From the cell containing the given text, extract its center point as [X, Y] coordinate. 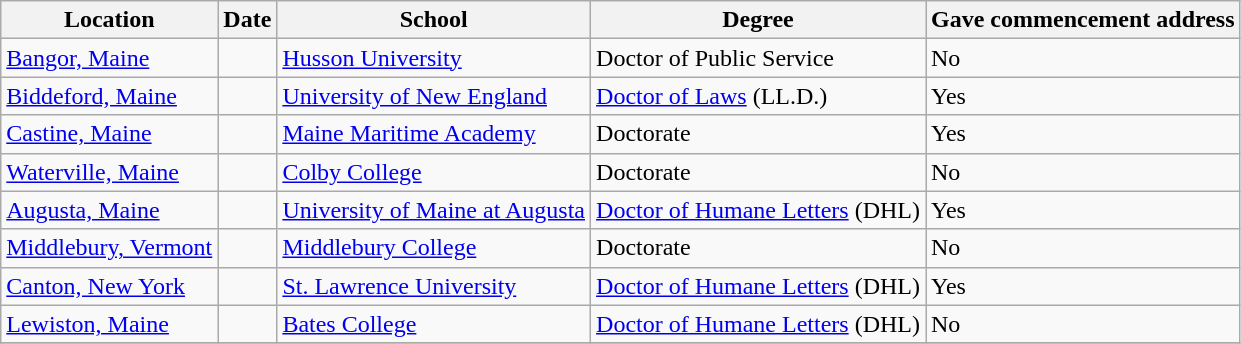
Lewiston, Maine [110, 324]
Castine, Maine [110, 134]
Middlebury, Vermont [110, 248]
Augusta, Maine [110, 210]
Husson University [434, 58]
Location [110, 20]
Gave commencement address [1084, 20]
Waterville, Maine [110, 172]
Doctor of Laws (LL.D.) [758, 96]
Maine Maritime Academy [434, 134]
Doctor of Public Service [758, 58]
Canton, New York [110, 286]
Date [248, 20]
Biddeford, Maine [110, 96]
Colby College [434, 172]
University of New England [434, 96]
Degree [758, 20]
University of Maine at Augusta [434, 210]
Middlebury College [434, 248]
Bangor, Maine [110, 58]
Bates College [434, 324]
St. Lawrence University [434, 286]
School [434, 20]
